Search for the cell housing the specified text and yield its [X, Y] center coordinate. 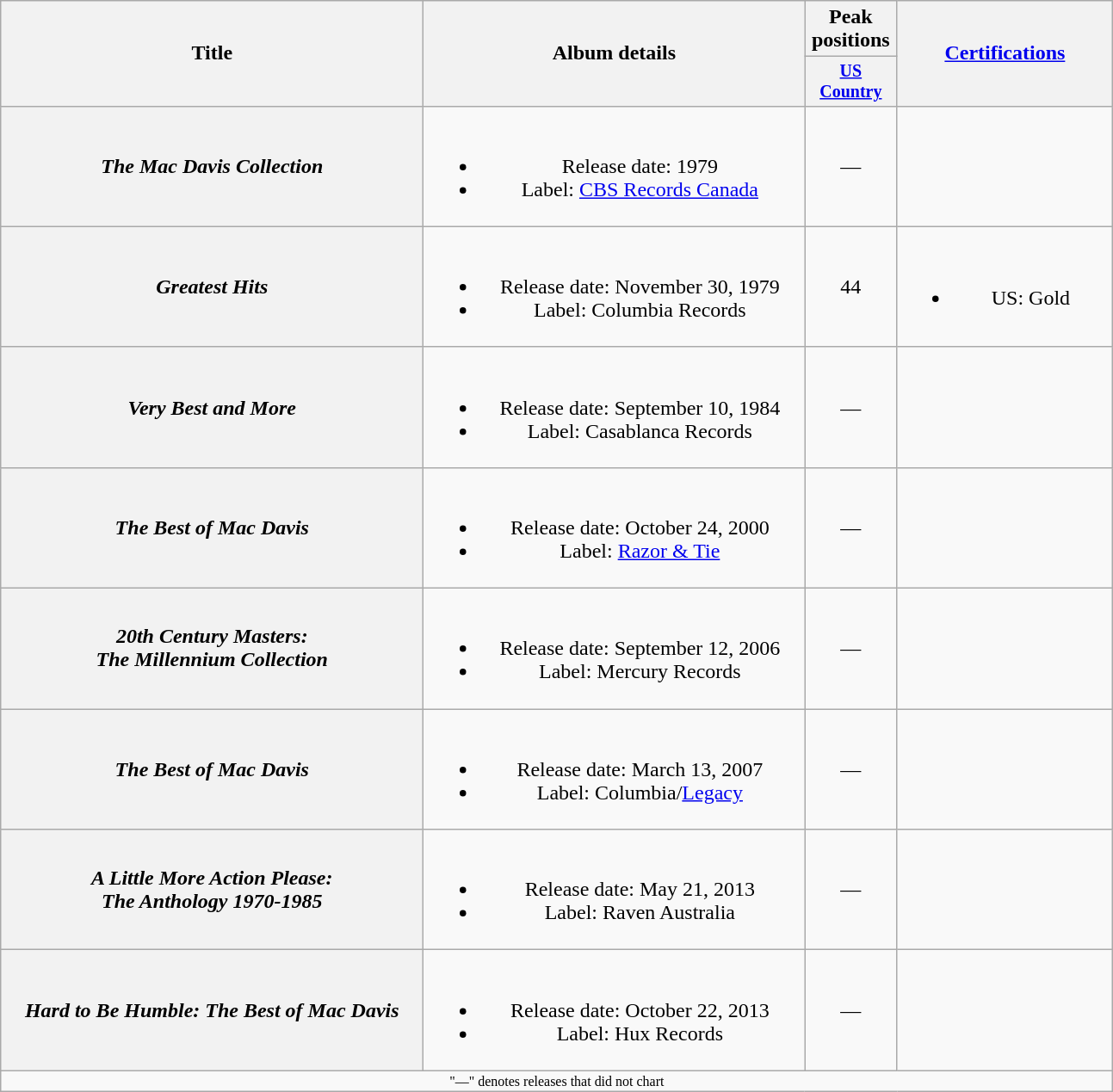
44 [850, 287]
Release date: September 12, 2006Label: Mercury Records [615, 649]
Release date: March 13, 2007Label: Columbia/Legacy [615, 769]
"—" denotes releases that did not chart [557, 1081]
The Mac Davis Collection [212, 166]
Release date: 1979Label: CBS Records Canada [615, 166]
Release date: November 30, 1979Label: Columbia Records [615, 287]
Release date: May 21, 2013Label: Raven Australia [615, 890]
Release date: October 24, 2000Label: Razor & Tie [615, 527]
Greatest Hits [212, 287]
Certifications [1005, 53]
US Country [850, 81]
Release date: September 10, 1984Label: Casablanca Records [615, 407]
Very Best and More [212, 407]
Hard to Be Humble: The Best of Mac Davis [212, 1010]
20th Century Masters:The Millennium Collection [212, 649]
Album details [615, 53]
Peakpositions [850, 29]
US: Gold [1005, 287]
A Little More Action Please:The Anthology 1970-1985 [212, 890]
Release date: October 22, 2013Label: Hux Records [615, 1010]
Title [212, 53]
